Output the (x, y) coordinate of the center of the cell containing the given text.  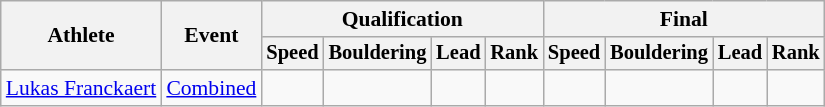
Event (211, 36)
Combined (211, 88)
Final (684, 19)
Athlete (82, 36)
Qualification (402, 19)
Lukas Franckaert (82, 88)
